From the cell containing the given text, extract its center point as [X, Y] coordinate. 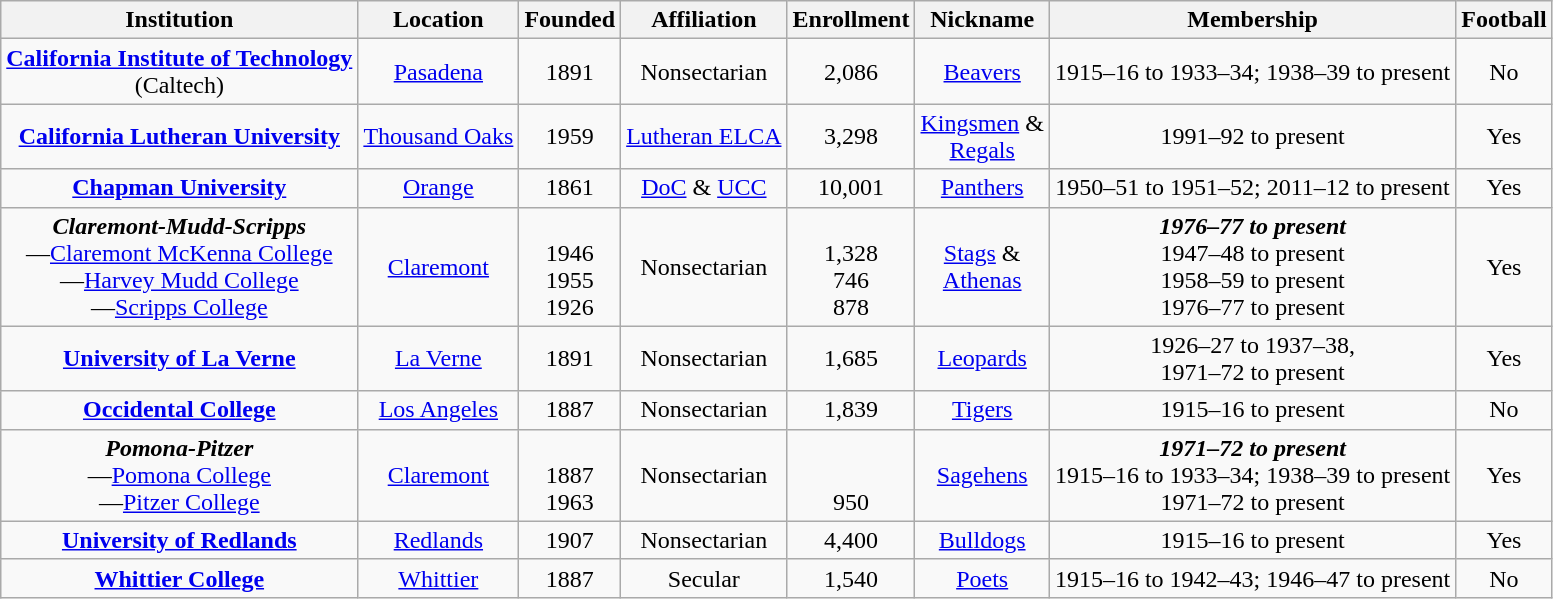
Stags &Athenas [982, 266]
Tigers [982, 410]
1950–51 to 1951–52; 2011–12 to present [1252, 188]
University of Redlands [180, 540]
Panthers [982, 188]
Claremont-Mudd-Scripps—Claremont McKenna College—Harvey Mudd College—Scripps College [180, 266]
Chapman University [180, 188]
1915–16 to 1942–43; 1946–47 to present [1252, 578]
Beavers [982, 72]
Leopards [982, 358]
Affiliation [704, 20]
Pasadena [438, 72]
1926–27 to 1937–38,1971–72 to present [1252, 358]
La Verne [438, 358]
1959 [570, 136]
California Institute of Technology (Caltech) [180, 72]
Secular [704, 578]
Thousand Oaks [438, 136]
University of La Verne [180, 358]
Membership [1252, 20]
Los Angeles [438, 410]
1,685 [851, 358]
1,540 [851, 578]
Nickname [982, 20]
3,298 [851, 136]
Football [1504, 20]
Whittier College [180, 578]
1907 [570, 540]
Bulldogs [982, 540]
4,400 [851, 540]
Location [438, 20]
Occidental College [180, 410]
Founded [570, 20]
Institution [180, 20]
950 [851, 475]
Redlands [438, 540]
Poets [982, 578]
Sagehens [982, 475]
18871963 [570, 475]
Enrollment [851, 20]
194619551926 [570, 266]
California Lutheran University [180, 136]
Kingsmen &Regals [982, 136]
1,839 [851, 410]
Pomona-Pitzer—Pomona College—Pitzer College [180, 475]
Orange [438, 188]
1915–16 to 1933–34; 1938–39 to present [1252, 72]
1861 [570, 188]
1,328746878 [851, 266]
2,086 [851, 72]
Lutheran ELCA [704, 136]
1971–72 to present1915–16 to 1933–34; 1938–39 to present1971–72 to present [1252, 475]
DoC & UCC [704, 188]
Whittier [438, 578]
10,001 [851, 188]
1991–92 to present [1252, 136]
1976–77 to present1947–48 to present1958–59 to present1976–77 to present [1252, 266]
